Return the [X, Y] coordinate for the center point of the cell that contains the specified text.  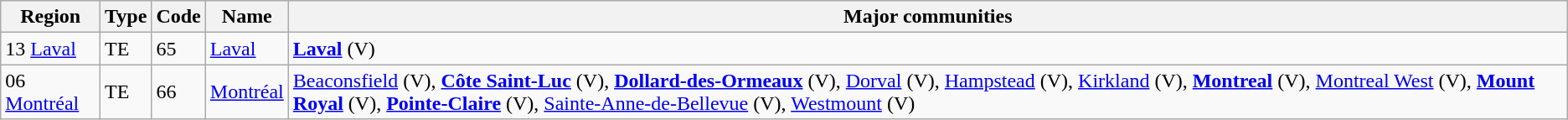
Montréal [246, 92]
Code [178, 17]
Major communities [928, 17]
13 Laval [50, 49]
66 [178, 92]
Region [50, 17]
65 [178, 49]
06 Montréal [50, 92]
Laval [246, 49]
Name [246, 17]
Type [126, 17]
Laval (V) [928, 49]
